Identify which cell holds the provided text, then report its (X, Y) central coordinate. 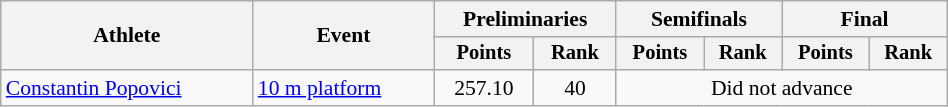
Preliminaries (525, 19)
10 m platform (344, 88)
Final (865, 19)
40 (576, 88)
Event (344, 36)
Semifinals (698, 19)
257.10 (484, 88)
Athlete (127, 36)
Constantin Popovici (127, 88)
Did not advance (782, 88)
